Locate the cell with the specified text and output its [X, Y] center coordinate. 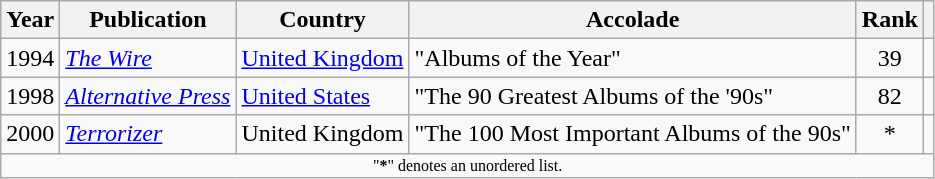
Rank [890, 20]
"The 90 Greatest Albums of the '90s" [632, 96]
"*" denotes an unordered list. [468, 165]
"Albums of the Year" [632, 58]
82 [890, 96]
Year [30, 20]
Country [322, 20]
United States [322, 96]
"The 100 Most Important Albums of the 90s" [632, 134]
Accolade [632, 20]
* [890, 134]
2000 [30, 134]
Alternative Press [148, 96]
Publication [148, 20]
1994 [30, 58]
1998 [30, 96]
39 [890, 58]
The Wire [148, 58]
Terrorizer [148, 134]
